Find where the given text appears and provide that cell's center as (x, y) coordinate. 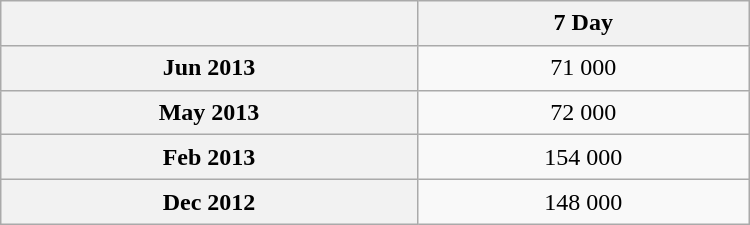
Jun 2013 (209, 68)
71 000 (583, 68)
72 000 (583, 112)
7 Day (583, 24)
Dec 2012 (209, 202)
148 000 (583, 202)
154 000 (583, 158)
Feb 2013 (209, 158)
May 2013 (209, 112)
